Locate the cell with the specified text and output its [x, y] center coordinate. 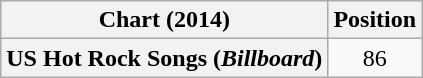
Position [375, 20]
86 [375, 58]
Chart (2014) [164, 20]
US Hot Rock Songs (Billboard) [164, 58]
